Identify which cell holds the provided text, then report its (X, Y) central coordinate. 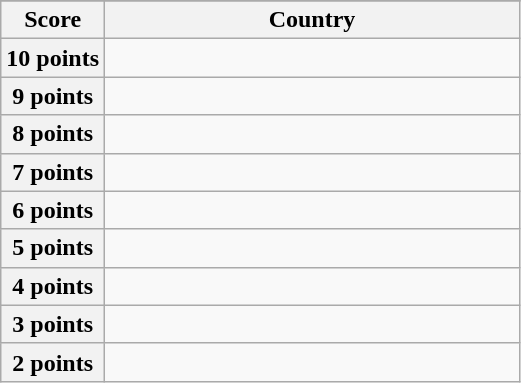
9 points (53, 96)
5 points (53, 248)
Country (312, 20)
Score (53, 20)
4 points (53, 286)
8 points (53, 134)
6 points (53, 210)
7 points (53, 172)
2 points (53, 362)
3 points (53, 324)
10 points (53, 58)
